Identify which cell holds the provided text, then report its (x, y) central coordinate. 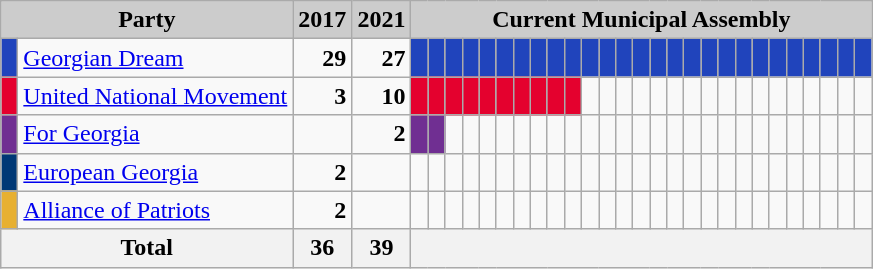
2021 (382, 20)
2017 (322, 20)
Alliance of Patriots (156, 210)
39 (382, 248)
Party (147, 20)
Total (147, 248)
Current Municipal Assembly (642, 20)
For Georgia (156, 134)
3 (322, 96)
European Georgia (156, 172)
United National Movement (156, 96)
10 (382, 96)
27 (382, 58)
29 (322, 58)
Georgian Dream (156, 58)
36 (322, 248)
